Scan for the cell matching the given text and deliver its (x, y) coordinate at center. 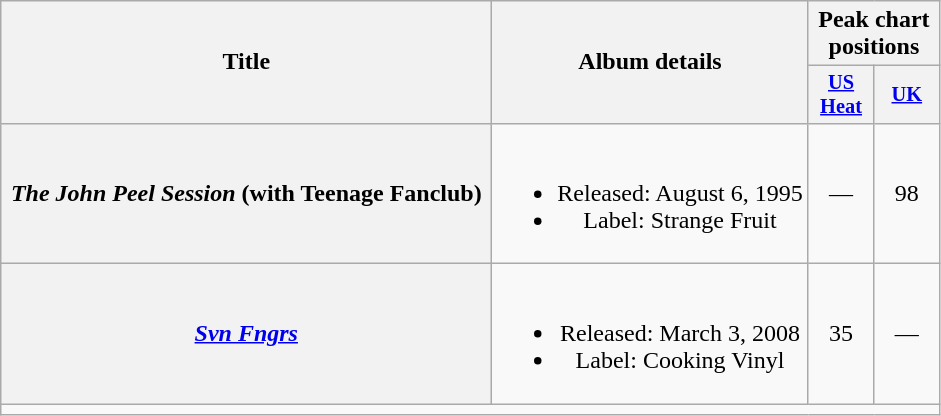
The John Peel Session (with Teenage Fanclub) (246, 193)
Peak chart positions (874, 34)
Title (246, 62)
Svn Fngrs (246, 334)
USHeat (841, 95)
98 (907, 193)
UK (907, 95)
35 (841, 334)
Released: March 3, 2008Label: Cooking Vinyl (650, 334)
Album details (650, 62)
Released: August 6, 1995Label: Strange Fruit (650, 193)
